Extract the [X, Y] coordinate from the center of the cell holding the provided text.  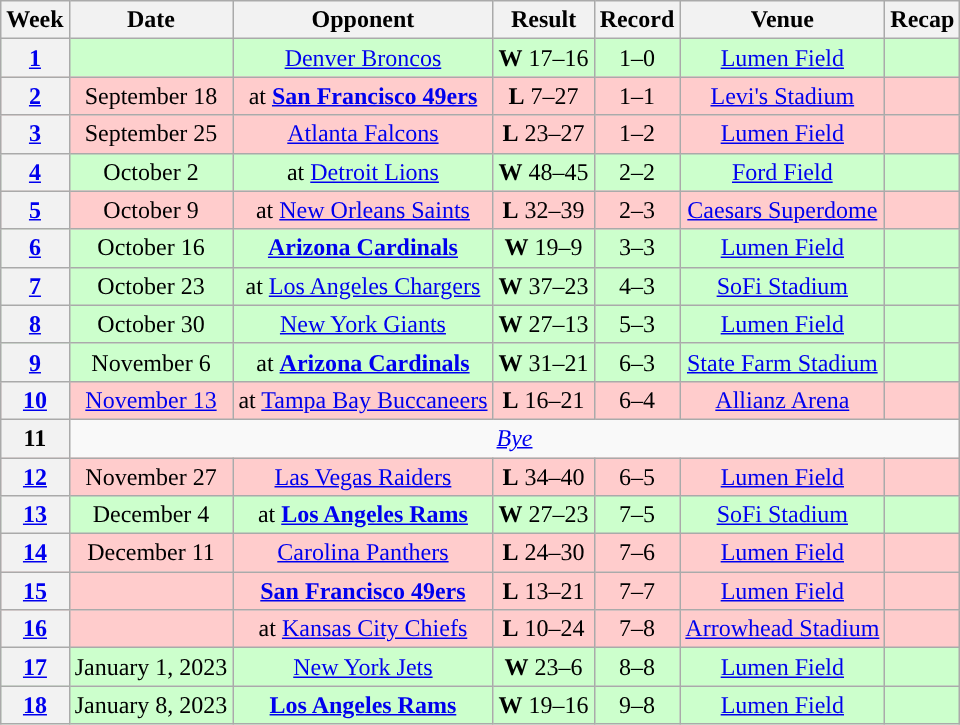
16 [35, 629]
at Kansas City Chiefs [363, 629]
October 30 [151, 324]
October 16 [151, 248]
October 23 [151, 286]
W 19–16 [544, 705]
4 [35, 172]
12 [35, 477]
L 34–40 [544, 477]
6–3 [637, 362]
December 4 [151, 515]
Denver Broncos [363, 58]
7–8 [637, 629]
L 24–30 [544, 553]
W 19–9 [544, 248]
2–2 [637, 172]
at Los Angeles Chargers [363, 286]
L 23–27 [544, 134]
2–3 [637, 210]
1–2 [637, 134]
Las Vegas Raiders [363, 477]
Venue [782, 20]
6 [35, 248]
Allianz Arena [782, 400]
W 31–21 [544, 362]
New York Jets [363, 667]
7–6 [637, 553]
6–4 [637, 400]
15 [35, 591]
at San Francisco 49ers [363, 96]
Atlanta Falcons [363, 134]
November 6 [151, 362]
Bye [514, 438]
Week [35, 20]
Result [544, 20]
L 32–39 [544, 210]
at Detroit Lions [363, 172]
11 [35, 438]
3–3 [637, 248]
L 7–27 [544, 96]
Arrowhead Stadium [782, 629]
W 37–23 [544, 286]
2 [35, 96]
7 [35, 286]
January 1, 2023 [151, 667]
November 27 [151, 477]
Levi's Stadium [782, 96]
Record [637, 20]
9–8 [637, 705]
December 11 [151, 553]
Los Angeles Rams [363, 705]
New York Giants [363, 324]
Arizona Cardinals [363, 248]
at Los Angeles Rams [363, 515]
9 [35, 362]
6–5 [637, 477]
L 13–21 [544, 591]
1–1 [637, 96]
7–7 [637, 591]
at Tampa Bay Buccaneers [363, 400]
3 [35, 134]
September 25 [151, 134]
1–0 [637, 58]
5 [35, 210]
14 [35, 553]
W 17–16 [544, 58]
17 [35, 667]
8–8 [637, 667]
Date [151, 20]
W 48–45 [544, 172]
7–5 [637, 515]
Carolina Panthers [363, 553]
San Francisco 49ers [363, 591]
13 [35, 515]
1 [35, 58]
8 [35, 324]
W 23–6 [544, 667]
at Arizona Cardinals [363, 362]
Caesars Superdome [782, 210]
L 10–24 [544, 629]
at New Orleans Saints [363, 210]
Ford Field [782, 172]
Opponent [363, 20]
October 9 [151, 210]
W 27–23 [544, 515]
4–3 [637, 286]
18 [35, 705]
Recap [922, 20]
State Farm Stadium [782, 362]
October 2 [151, 172]
L 16–21 [544, 400]
W 27–13 [544, 324]
10 [35, 400]
January 8, 2023 [151, 705]
September 18 [151, 96]
5–3 [637, 324]
November 13 [151, 400]
